Find where the given text appears and provide that cell's center as (x, y) coordinate. 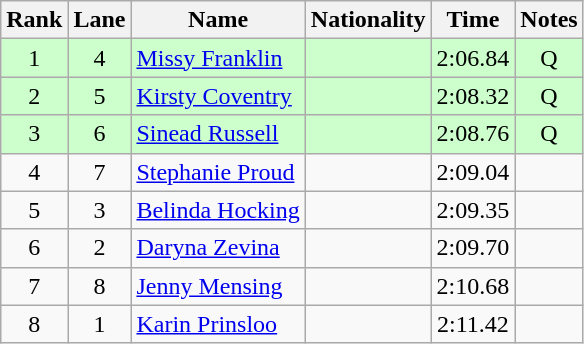
Jenny Mensing (218, 286)
Kirsty Coventry (218, 96)
Nationality (368, 20)
2:10.68 (473, 286)
Notes (549, 20)
Rank (34, 20)
Sinead Russell (218, 134)
Time (473, 20)
2:08.32 (473, 96)
2:06.84 (473, 58)
Lane (100, 20)
2:11.42 (473, 324)
Karin Prinsloo (218, 324)
2:09.35 (473, 210)
2:08.76 (473, 134)
2:09.70 (473, 248)
Belinda Hocking (218, 210)
Stephanie Proud (218, 172)
Missy Franklin (218, 58)
Name (218, 20)
2:09.04 (473, 172)
Daryna Zevina (218, 248)
